Return [X, Y] of the center of cell containing provided text 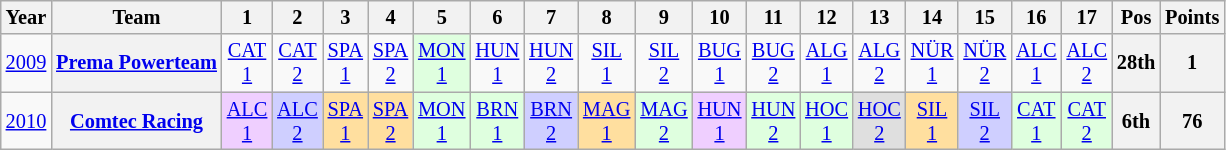
6th [1136, 121]
2009 [26, 63]
13 [880, 17]
8 [606, 17]
BUG1 [720, 63]
28th [1136, 63]
Comtec Racing [136, 121]
ALG1 [826, 63]
BRN2 [551, 121]
16 [1036, 17]
Year [26, 17]
14 [932, 17]
6 [497, 17]
Team [136, 17]
BUG2 [773, 63]
Prema Powerteam [136, 63]
MAG2 [664, 121]
ALG2 [880, 63]
BRN1 [497, 121]
10 [720, 17]
NÜR2 [984, 63]
15 [984, 17]
Pos [1136, 17]
7 [551, 17]
4 [390, 17]
HOC2 [880, 121]
3 [346, 17]
2 [297, 17]
HOC1 [826, 121]
5 [442, 17]
76 [1192, 121]
12 [826, 17]
MAG1 [606, 121]
2010 [26, 121]
9 [664, 17]
11 [773, 17]
17 [1087, 17]
NÜR1 [932, 63]
Points [1192, 17]
